Capture the cell that displays the provided text and extract its [x, y] central coordinate. 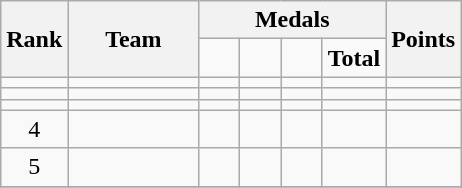
Total [354, 58]
4 [34, 129]
Team [134, 39]
Points [424, 39]
Rank [34, 39]
Medals [292, 20]
5 [34, 167]
